Capture the cell that displays the provided text and extract its (x, y) central coordinate. 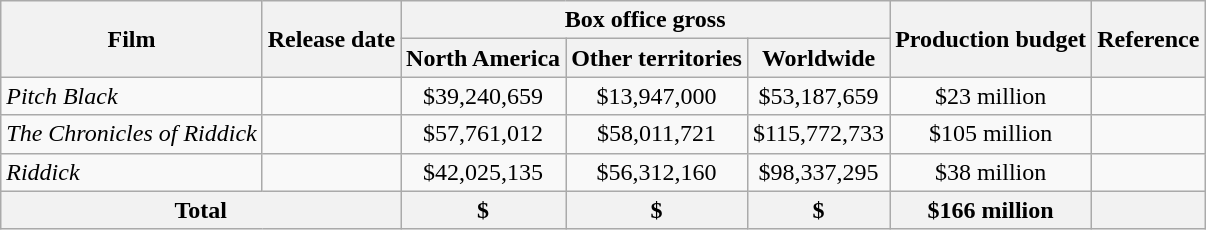
$39,240,659 (484, 96)
Release date (331, 39)
$56,312,160 (657, 172)
$105 million (991, 134)
The Chronicles of Riddick (132, 134)
$57,761,012 (484, 134)
$53,187,659 (818, 96)
Other territories (657, 58)
Pitch Black (132, 96)
Reference (1148, 39)
Total (201, 210)
Production budget (991, 39)
Worldwide (818, 58)
North America (484, 58)
$98,337,295 (818, 172)
Film (132, 39)
$58,011,721 (657, 134)
$42,025,135 (484, 172)
Box office gross (646, 20)
$115,772,733 (818, 134)
$38 million (991, 172)
$13,947,000 (657, 96)
$166 million (991, 210)
Riddick (132, 172)
$23 million (991, 96)
